From the cell containing the given text, extract its center point as (X, Y) coordinate. 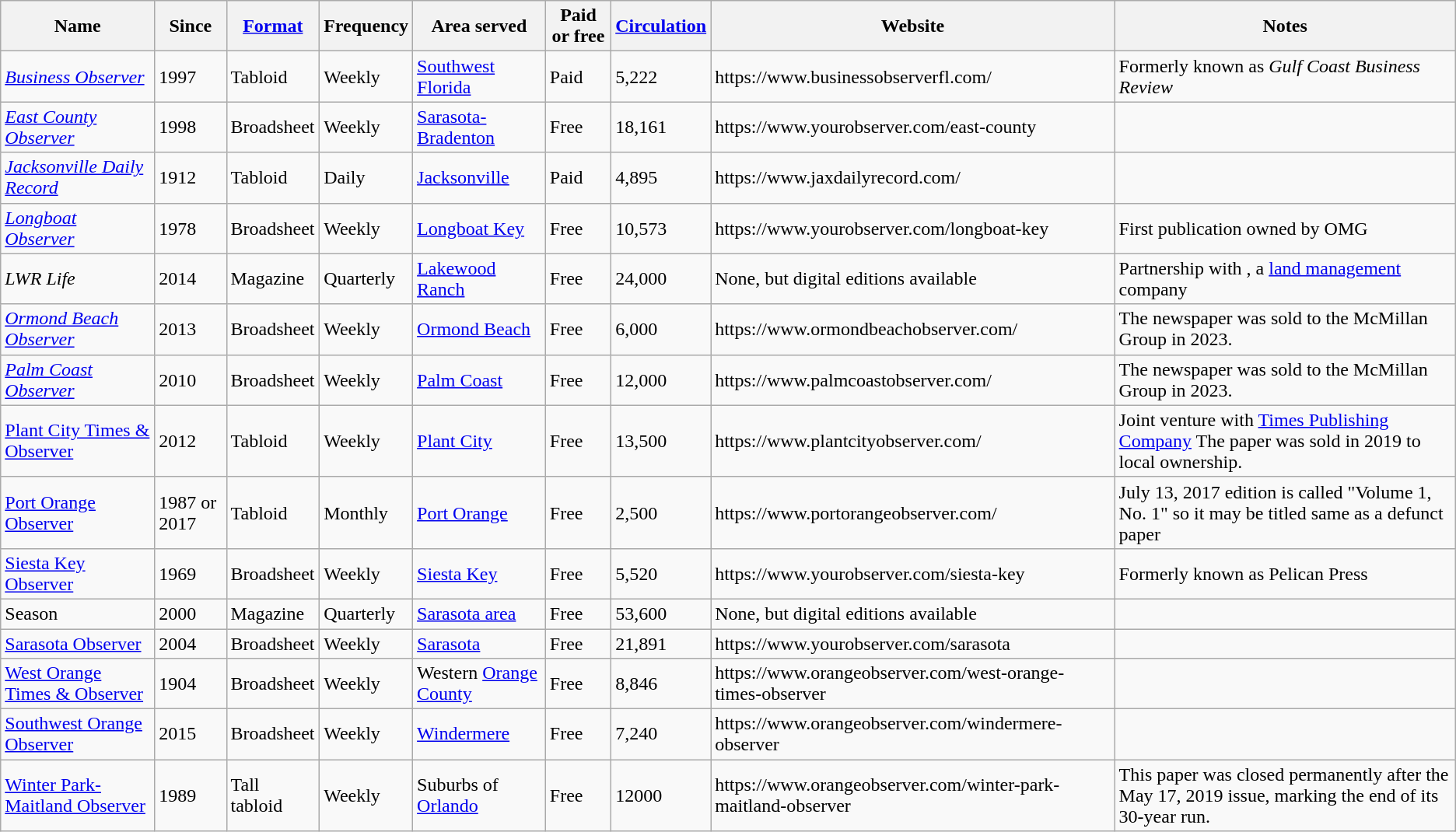
Business Observer (78, 76)
First publication owned by OMG (1285, 229)
Winter Park-Maitland Observer (78, 795)
Daily (366, 177)
Jacksonville (479, 177)
Lakewood Ranch (479, 278)
Longboat Key (479, 229)
1912 (191, 177)
Website (913, 26)
Southwest Florida (479, 76)
Notes (1285, 26)
East County Observer (78, 128)
Plant City (479, 441)
1997 (191, 76)
2013 (191, 330)
Ormond Beach Observer (78, 330)
This paper was closed permanently after the May 17, 2019 issue, marking the end of its 30-year run. (1285, 795)
Tall tabloid (273, 795)
https://www.portorangeobserver.com/ (913, 512)
West Orange Times & Observer (78, 684)
Circulation (661, 26)
2004 (191, 643)
1998 (191, 128)
https://www.orangeobserver.com/west-orange-times-observer (913, 684)
Sarasota-Bradenton (479, 128)
https://www.yourobserver.com/sarasota (913, 643)
Southwest Orange Observer (78, 734)
Siesta Key Observer (78, 574)
53,600 (661, 614)
Sarasota Observer (78, 643)
Siesta Key (479, 574)
13,500 (661, 441)
Western Orange County (479, 684)
6,000 (661, 330)
7,240 (661, 734)
1969 (191, 574)
https://www.orangeobserver.com/windermere-observer (913, 734)
Sarasota (479, 643)
https://www.palmcoastobserver.com/ (913, 379)
1978 (191, 229)
2010 (191, 379)
12,000 (661, 379)
Name (78, 26)
2000 (191, 614)
https://www.yourobserver.com/east-county (913, 128)
1987 or 2017 (191, 512)
2,500 (661, 512)
Paid or free (578, 26)
2012 (191, 441)
21,891 (661, 643)
Partnership with , a land management company (1285, 278)
Palm Coast (479, 379)
Port Orange (479, 512)
Longboat Observer (78, 229)
24,000 (661, 278)
5,520 (661, 574)
Monthly (366, 512)
July 13, 2017 edition is called "Volume 1, No. 1" so it may be titled same as a defunct paper (1285, 512)
2015 (191, 734)
Season (78, 614)
Joint venture with Times Publishing Company The paper was sold in 2019 to local ownership. (1285, 441)
https://www.businessobserverfl.com/ (913, 76)
Format (273, 26)
https://www.orangeobserver.com/winter-park-maitland-observer (913, 795)
10,573 (661, 229)
Formerly known as Pelican Press (1285, 574)
8,846 (661, 684)
Since (191, 26)
https://www.yourobserver.com/longboat-key (913, 229)
Palm Coast Observer (78, 379)
Sarasota area (479, 614)
LWR Life (78, 278)
2014 (191, 278)
1904 (191, 684)
Port Orange Observer (78, 512)
Jacksonville Daily Record (78, 177)
https://www.yourobserver.com/siesta-key (913, 574)
Area served (479, 26)
Plant City Times & Observer (78, 441)
Windermere (479, 734)
5,222 (661, 76)
Frequency (366, 26)
4,895 (661, 177)
1989 (191, 795)
12000 (661, 795)
18,161 (661, 128)
Ormond Beach (479, 330)
https://www.jaxdailyrecord.com/ (913, 177)
Formerly known as Gulf Coast Business Review (1285, 76)
https://www.ormondbeachobserver.com/ (913, 330)
Suburbs of Orlando (479, 795)
https://www.plantcityobserver.com/ (913, 441)
